From the cell containing the given text, extract its center point as [X, Y] coordinate. 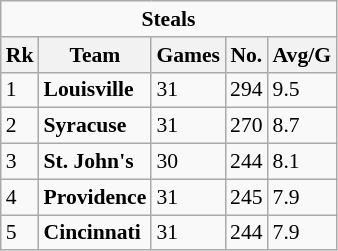
3 [20, 162]
Cincinnati [94, 233]
Games [188, 55]
294 [246, 90]
Avg/G [302, 55]
Louisville [94, 90]
Steals [168, 19]
Syracuse [94, 126]
8.7 [302, 126]
No. [246, 55]
Rk [20, 55]
30 [188, 162]
2 [20, 126]
Team [94, 55]
Providence [94, 197]
1 [20, 90]
4 [20, 197]
9.5 [302, 90]
270 [246, 126]
5 [20, 233]
245 [246, 197]
St. John's [94, 162]
8.1 [302, 162]
